Capture the cell that displays the provided text and extract its (X, Y) central coordinate. 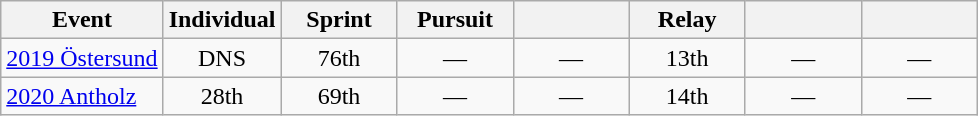
Sprint (339, 20)
13th (687, 58)
Relay (687, 20)
14th (687, 96)
Event (82, 20)
2019 Östersund (82, 58)
2020 Antholz (82, 96)
76th (339, 58)
28th (222, 96)
Pursuit (455, 20)
Individual (222, 20)
DNS (222, 58)
69th (339, 96)
